Identify which cell holds the provided text, then report its (X, Y) central coordinate. 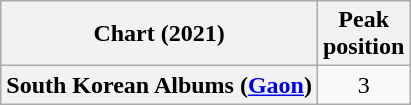
South Korean Albums (Gaon) (160, 85)
Peakposition (363, 34)
Chart (2021) (160, 34)
3 (363, 85)
